Locate the cell with the specified text and output its (X, Y) center coordinate. 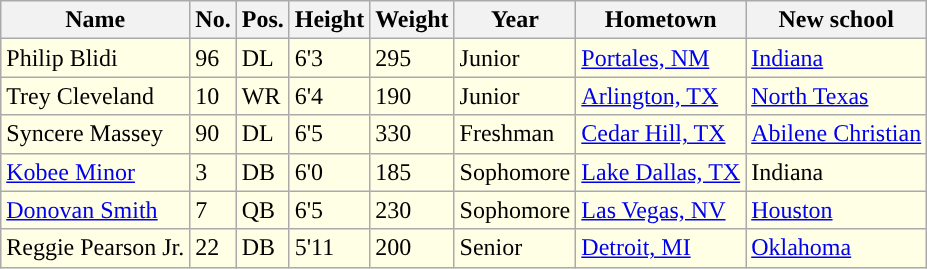
QB (262, 210)
Arlington, TX (661, 96)
7 (213, 210)
No. (213, 20)
Senior (515, 248)
Syncere Massey (96, 134)
Height (329, 20)
10 (213, 96)
Abilene Christian (836, 134)
295 (412, 58)
6'0 (329, 172)
200 (412, 248)
Las Vegas, NV (661, 210)
22 (213, 248)
90 (213, 134)
Philip Blidi (96, 58)
Trey Cleveland (96, 96)
Donovan Smith (96, 210)
230 (412, 210)
96 (213, 58)
Kobee Minor (96, 172)
Lake Dallas, TX (661, 172)
Reggie Pearson Jr. (96, 248)
190 (412, 96)
North Texas (836, 96)
5'11 (329, 248)
Hometown (661, 20)
Portales, NM (661, 58)
Weight (412, 20)
Houston (836, 210)
Detroit, MI (661, 248)
6'4 (329, 96)
Year (515, 20)
6'3 (329, 58)
Pos. (262, 20)
3 (213, 172)
Oklahoma (836, 248)
Freshman (515, 134)
Name (96, 20)
New school (836, 20)
Cedar Hill, TX (661, 134)
330 (412, 134)
WR (262, 96)
185 (412, 172)
